Return (x, y) of the center of cell containing provided text 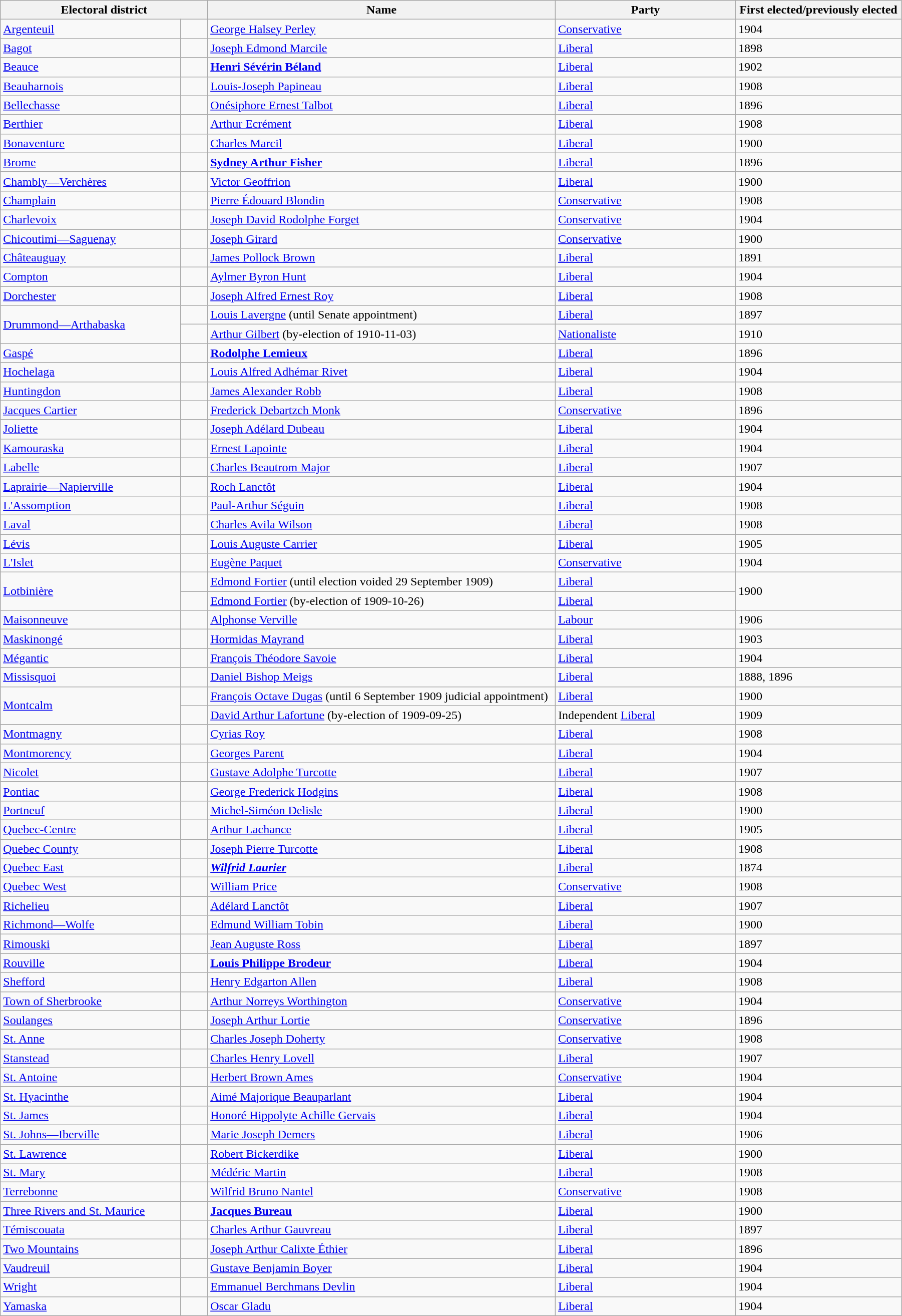
Two Mountains (91, 1249)
Argenteuil (91, 29)
Labelle (91, 467)
Bellechasse (91, 105)
Marie Joseph Demers (381, 1134)
Chicoutimi—Saguenay (91, 239)
Arthur Ecrément (381, 124)
Maisonneuve (91, 620)
Onésiphore Ernest Talbot (381, 105)
James Alexander Robb (381, 391)
1910 (818, 334)
Charles Avila Wilson (381, 524)
Montmorency (91, 753)
Robert Bickerdike (381, 1153)
Témiscouata (91, 1230)
Compton (91, 277)
1898 (818, 48)
Berthier (91, 124)
1909 (818, 715)
Charles Joseph Doherty (381, 1039)
Joliette (91, 429)
Bonaventure (91, 143)
Vaudreuil (91, 1268)
Quebec East (91, 868)
Wilfrid Laurier (381, 868)
Shefford (91, 982)
Frederick Debartzch Monk (381, 410)
Jacques Bureau (381, 1211)
Oscar Gladu (381, 1306)
Louis Lavergne (until Senate appointment) (381, 315)
Pierre Édouard Blondin (381, 200)
Beauce (91, 67)
Edmond Fortier (until election voided 29 September 1909) (381, 582)
Ernest Lapointe (381, 448)
1902 (818, 67)
Herbert Brown Ames (381, 1077)
Huntingdon (91, 391)
Arthur Gilbert (by-election of 1910-11-03) (381, 334)
Beauharnois (91, 86)
Charlevoix (91, 219)
Arthur Norreys Worthington (381, 1001)
Quebec County (91, 849)
St. Antoine (91, 1077)
Independent Liberal (646, 715)
Joseph Arthur Lortie (381, 1020)
Henri Sévérin Béland (381, 67)
L'Assomption (91, 505)
St. Hyacinthe (91, 1096)
George Frederick Hodgins (381, 791)
Pontiac (91, 791)
Gaspé (91, 353)
Quebec West (91, 887)
Party (646, 10)
Brome (91, 162)
Gustave Benjamin Boyer (381, 1268)
Louis Alfred Adhémar Rivet (381, 372)
Mégantic (91, 658)
Nationaliste (646, 334)
Quebec-Centre (91, 829)
L'Islet (91, 563)
Charles Henry Lovell (381, 1058)
Dorchester (91, 296)
Richelieu (91, 906)
St. Lawrence (91, 1153)
Joseph Arthur Calixte Éthier (381, 1249)
Louis Philippe Brodeur (381, 963)
Roch Lanctôt (381, 486)
Paul-Arthur Séguin (381, 505)
Champlain (91, 200)
Electoral district (104, 10)
St. Anne (91, 1039)
Cyrias Roy (381, 734)
Hochelaga (91, 372)
Charles Marcil (381, 143)
David Arthur Lafortune (by-election of 1909-09-25) (381, 715)
Adélard Lanctôt (381, 906)
Terrebonne (91, 1192)
Joseph Adélard Dubeau (381, 429)
Emmanuel Berchmans Devlin (381, 1287)
François Octave Dugas (until 6 September 1909 judicial appointment) (381, 696)
Joseph David Rodolphe Forget (381, 219)
1888, 1896 (818, 677)
Three Rivers and St. Maurice (91, 1211)
Jean Auguste Ross (381, 944)
Edmond Fortier (by-election of 1909-10-26) (381, 601)
Montcalm (91, 706)
Jacques Cartier (91, 410)
Aylmer Byron Hunt (381, 277)
Sydney Arthur Fisher (381, 162)
Joseph Edmond Marcile (381, 48)
Louis-Joseph Papineau (381, 86)
William Price (381, 887)
Joseph Pierre Turcotte (381, 849)
Drummond—Arthabaska (91, 324)
St. Johns—Iberville (91, 1134)
Rodolphe Lemieux (381, 353)
Joseph Alfred Ernest Roy (381, 296)
Richmond—Wolfe (91, 925)
Chambly—Verchères (91, 181)
Georges Parent (381, 753)
Alphonse Verville (381, 620)
Daniel Bishop Meigs (381, 677)
Wright (91, 1287)
Rouville (91, 963)
Laval (91, 524)
Michel-Siméon Delisle (381, 810)
Hormidas Mayrand (381, 639)
Name (381, 10)
Soulanges (91, 1020)
Nicolet (91, 772)
Edmund William Tobin (381, 925)
Missisquoi (91, 677)
Stanstead (91, 1058)
Lotbinière (91, 591)
Médéric Martin (381, 1173)
Aimé Majorique Beauparlant (381, 1096)
Châteauguay (91, 258)
Wilfrid Bruno Nantel (381, 1192)
Arthur Lachance (381, 829)
St. Mary (91, 1173)
1891 (818, 258)
Bagot (91, 48)
George Halsey Perley (381, 29)
St. James (91, 1115)
1903 (818, 639)
Montmagny (91, 734)
Louis Auguste Carrier (381, 543)
Lévis (91, 543)
Eugène Paquet (381, 563)
Rimouski (91, 944)
François Théodore Savoie (381, 658)
Laprairie—Napierville (91, 486)
First elected/previously elected (818, 10)
Maskinongé (91, 639)
Town of Sherbrooke (91, 1001)
Portneuf (91, 810)
Yamaska (91, 1306)
1874 (818, 868)
Charles Beautrom Major (381, 467)
Charles Arthur Gauvreau (381, 1230)
Joseph Girard (381, 239)
Kamouraska (91, 448)
Labour (646, 620)
James Pollock Brown (381, 258)
Gustave Adolphe Turcotte (381, 772)
Henry Edgarton Allen (381, 982)
Honoré Hippolyte Achille Gervais (381, 1115)
Victor Geoffrion (381, 181)
